Provide the [X, Y] coordinate of the cell's center where the given text is located.  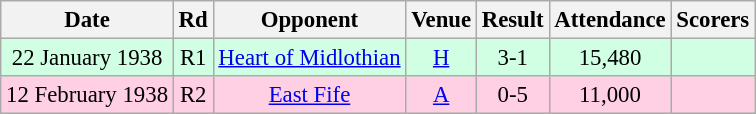
R1 [193, 58]
H [442, 58]
Heart of Midlothian [310, 58]
Opponent [310, 20]
Venue [442, 20]
Date [88, 20]
0-5 [512, 95]
12 February 1938 [88, 95]
15,480 [610, 58]
11,000 [610, 95]
Result [512, 20]
R2 [193, 95]
Scorers [713, 20]
22 January 1938 [88, 58]
3-1 [512, 58]
Attendance [610, 20]
Rd [193, 20]
East Fife [310, 95]
A [442, 95]
